Determine the (X, Y) coordinate at the center of the cell enclosing the given text.  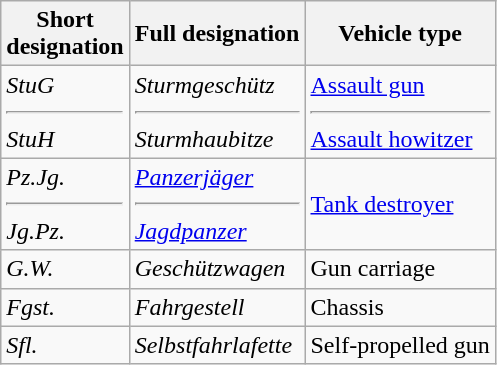
Geschützwagen (217, 269)
Sfl. (65, 345)
Gun carriage (400, 269)
Tank destroyer (400, 204)
Chassis (400, 307)
G.W. (65, 269)
Full designation (217, 34)
Vehicle type (400, 34)
Shortdesignation (65, 34)
Fahrgestell (217, 307)
PanzerjägerJagdpanzer (217, 204)
Selbstfahrlafette (217, 345)
Fgst. (65, 307)
StuGStuH (65, 112)
Self-propelled gun (400, 345)
SturmgeschützSturmhaubitze (217, 112)
Assault gunAssault howitzer (400, 112)
Pz.Jg.Jg.Pz. (65, 204)
